Capture the cell that displays the provided text and extract its (x, y) central coordinate. 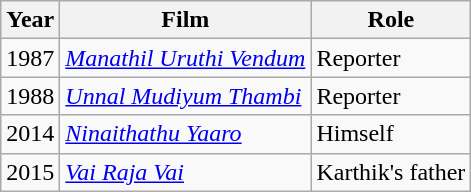
Unnal Mudiyum Thambi (186, 96)
Manathil Uruthi Vendum (186, 58)
1988 (30, 96)
Ninaithathu Yaaro (186, 134)
2015 (30, 172)
2014 (30, 134)
Karthik's father (391, 172)
Himself (391, 134)
1987 (30, 58)
Year (30, 20)
Role (391, 20)
Film (186, 20)
Vai Raja Vai (186, 172)
